Provide the (X, Y) coordinate of the cell's center where the given text is located.  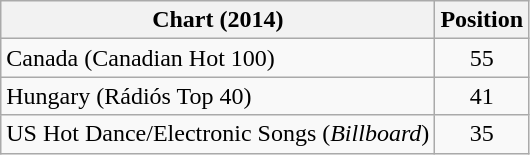
Position (482, 20)
35 (482, 134)
Hungary (Rádiós Top 40) (218, 96)
55 (482, 58)
Canada (Canadian Hot 100) (218, 58)
41 (482, 96)
US Hot Dance/Electronic Songs (Billboard) (218, 134)
Chart (2014) (218, 20)
